Identify which cell holds the provided text, then report its (x, y) central coordinate. 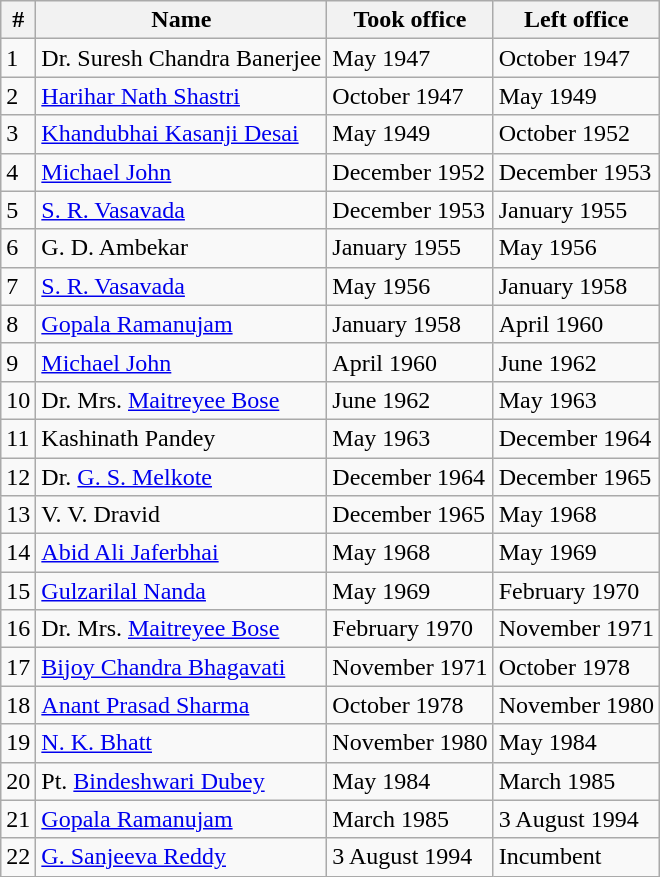
12 (18, 477)
# (18, 20)
Left office (576, 20)
Name (182, 20)
G. Sanjeeva Reddy (182, 857)
10 (18, 400)
5 (18, 210)
18 (18, 705)
Harihar Nath Shastri (182, 96)
7 (18, 286)
May 1947 (410, 58)
3 (18, 134)
October 1952 (576, 134)
Khandubhai Kasanji Desai (182, 134)
Bijoy Chandra Bhagavati (182, 667)
Dr. Suresh Chandra Banerjee (182, 58)
19 (18, 743)
Incumbent (576, 857)
Pt. Bindeshwari Dubey (182, 781)
11 (18, 438)
Anant Prasad Sharma (182, 705)
2 (18, 96)
V. V. Dravid (182, 515)
Gulzarilal Nanda (182, 591)
14 (18, 553)
December 1952 (410, 172)
8 (18, 324)
20 (18, 781)
G. D. Ambekar (182, 248)
17 (18, 667)
22 (18, 857)
1 (18, 58)
21 (18, 819)
Dr. G. S. Melkote (182, 477)
Took office (410, 20)
N. K. Bhatt (182, 743)
16 (18, 629)
4 (18, 172)
13 (18, 515)
15 (18, 591)
6 (18, 248)
Abid Ali Jaferbhai (182, 553)
Kashinath Pandey (182, 438)
9 (18, 362)
